Extract the [x, y] coordinate from the center of the cell holding the provided text.  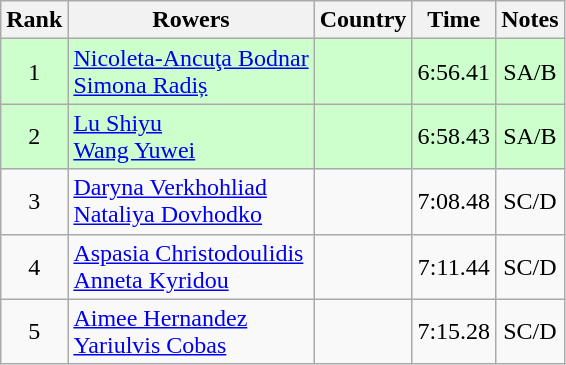
4 [34, 266]
Nicoleta-Ancuţa BodnarSimona Radiș [191, 72]
1 [34, 72]
6:58.43 [454, 136]
Aspasia ChristodoulidisAnneta Kyridou [191, 266]
Daryna VerkhohliadNataliya Dovhodko [191, 202]
6:56.41 [454, 72]
7:11.44 [454, 266]
Aimee HernandezYariulvis Cobas [191, 332]
Lu ShiyuWang Yuwei [191, 136]
5 [34, 332]
Time [454, 20]
Notes [530, 20]
2 [34, 136]
7:15.28 [454, 332]
Rowers [191, 20]
7:08.48 [454, 202]
3 [34, 202]
Country [363, 20]
Rank [34, 20]
